Provide the (x, y) coordinate of the cell's center where the given text is located.  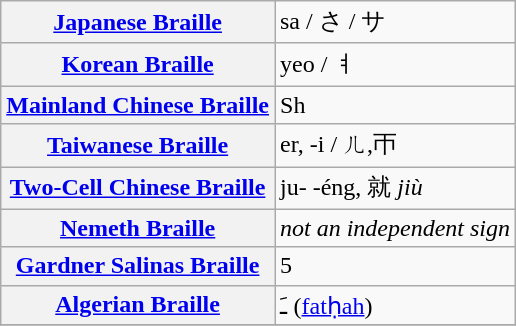
Taiwanese Braille (138, 146)
ـَ (fatḥah) ‎ (394, 305)
ju- -éng, 就 jiù (394, 188)
not an independent sign (394, 228)
Algerian Braille (138, 305)
Sh (394, 105)
5 (394, 266)
yeo / ㅕ (394, 64)
er, -i / ㄦ,ㄭ (394, 146)
Gardner Salinas Braille (138, 266)
Nemeth Braille (138, 228)
Japanese Braille (138, 22)
Mainland Chinese Braille (138, 105)
Korean Braille (138, 64)
sa / さ / サ (394, 22)
Two-Cell Chinese Braille (138, 188)
